For the text-containing cell, return its midpoint in (x, y) coordinate format. 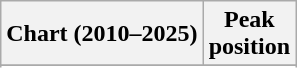
Peakposition (249, 34)
Chart (2010–2025) (102, 34)
